Locate the cell with the specified text and output its [x, y] center coordinate. 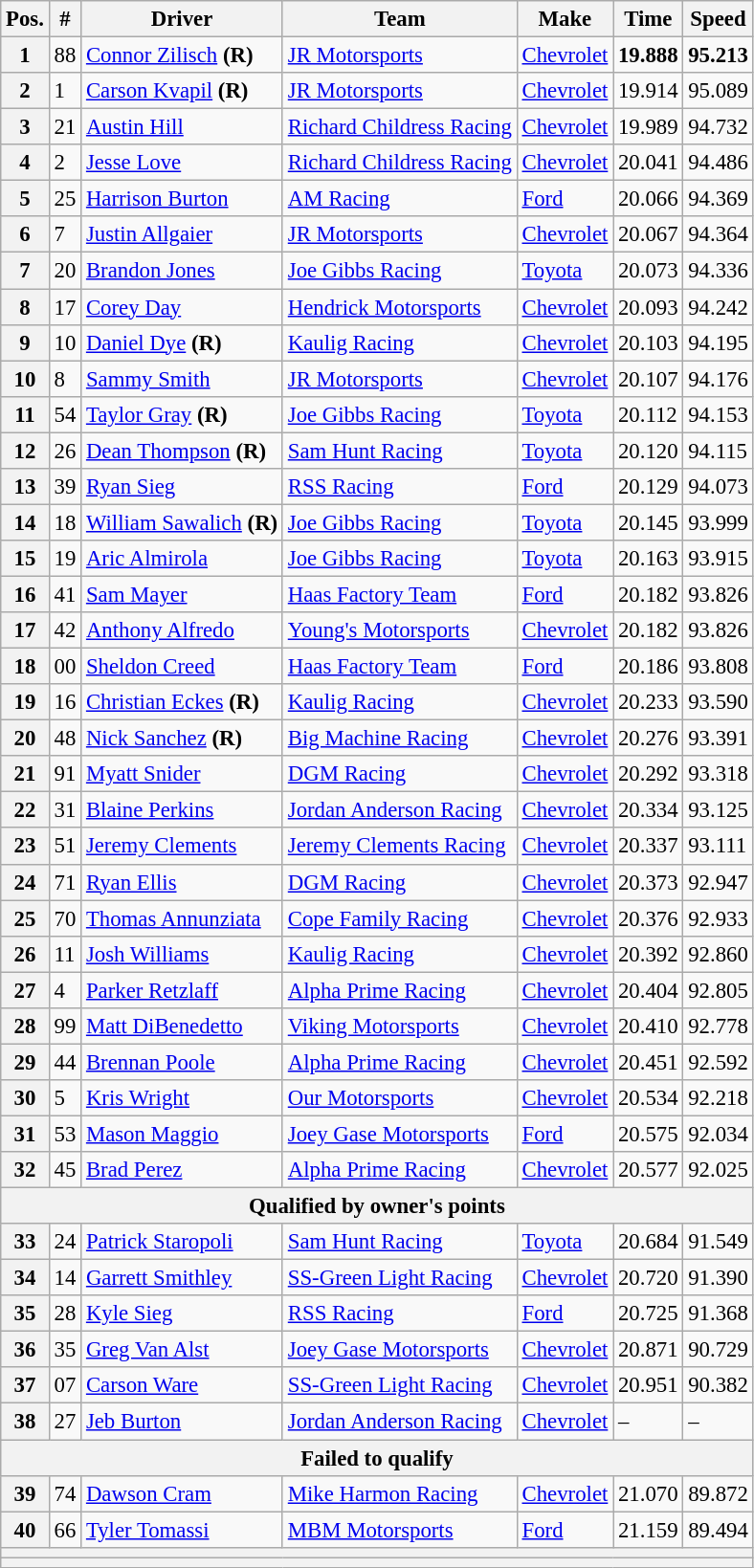
20.720 [649, 1278]
20.534 [649, 1098]
92.778 [718, 1027]
Tyler Tomassi [182, 1530]
92.034 [718, 1134]
Mason Maggio [182, 1134]
20.725 [649, 1314]
MBM Motorsports [400, 1530]
33 [25, 1242]
94.364 [718, 234]
Driver [182, 19]
Anthony Alfredo [182, 630]
38 [25, 1422]
Viking Motorsports [400, 1027]
89.872 [718, 1493]
Justin Allgaier [182, 234]
20.112 [649, 414]
Sheldon Creed [182, 667]
20.129 [649, 487]
3 [25, 127]
37 [25, 1386]
41 [65, 594]
Nick Sanchez (R) [182, 739]
20.163 [649, 559]
94.115 [718, 451]
Kris Wright [182, 1098]
Time [649, 19]
Parker Retzlaff [182, 990]
Our Motorsports [400, 1098]
70 [65, 918]
Jeremy Clements Racing [400, 847]
20.073 [649, 271]
20.577 [649, 1170]
94.195 [718, 342]
Harrison Burton [182, 199]
29 [25, 1062]
20.103 [649, 342]
91.390 [718, 1278]
66 [65, 1530]
20.186 [649, 667]
92.933 [718, 918]
30 [25, 1098]
20.067 [649, 234]
40 [25, 1530]
94.242 [718, 307]
00 [65, 667]
Aric Almirola [182, 559]
94.176 [718, 379]
92.592 [718, 1062]
Dean Thompson (R) [182, 451]
20.276 [649, 739]
20.093 [649, 307]
Carson Ware [182, 1386]
93.915 [718, 559]
20.233 [649, 702]
90.729 [718, 1350]
54 [65, 414]
Team [400, 19]
20.410 [649, 1027]
Brandon Jones [182, 271]
20.575 [649, 1134]
20.041 [649, 163]
20.373 [649, 882]
Daniel Dye (R) [182, 342]
9 [25, 342]
15 [25, 559]
44 [65, 1062]
Garrett Smithley [182, 1278]
19.914 [649, 91]
34 [25, 1278]
12 [25, 451]
94.732 [718, 127]
95.089 [718, 91]
94.073 [718, 487]
71 [65, 882]
Sammy Smith [182, 379]
Pos. [25, 19]
48 [65, 739]
93.125 [718, 810]
32 [25, 1170]
Brennan Poole [182, 1062]
20.871 [649, 1350]
Jesse Love [182, 163]
Ryan Ellis [182, 882]
Connor Zilisch (R) [182, 55]
20.684 [649, 1242]
94.153 [718, 414]
20.292 [649, 774]
Sam Mayer [182, 594]
Corey Day [182, 307]
89.494 [718, 1530]
92.025 [718, 1170]
93.318 [718, 774]
Young's Motorsports [400, 630]
6 [25, 234]
Mike Harmon Racing [400, 1493]
20.145 [649, 522]
92.805 [718, 990]
20.951 [649, 1386]
Thomas Annunziata [182, 918]
Blaine Perkins [182, 810]
42 [65, 630]
88 [65, 55]
Jeremy Clements [182, 847]
20.376 [649, 918]
Kyle Sieg [182, 1314]
# [65, 19]
91.368 [718, 1314]
21.159 [649, 1530]
Christian Eckes (R) [182, 702]
91.549 [718, 1242]
19.989 [649, 127]
Patrick Staropoli [182, 1242]
53 [65, 1134]
93.590 [718, 702]
94.486 [718, 163]
Qualified by owner's points [377, 1206]
Big Machine Racing [400, 739]
93.808 [718, 667]
20.337 [649, 847]
36 [25, 1350]
94.336 [718, 271]
Myatt Snider [182, 774]
90.382 [718, 1386]
Taylor Gray (R) [182, 414]
92.218 [718, 1098]
Ryan Sieg [182, 487]
07 [65, 1386]
21.070 [649, 1493]
Speed [718, 19]
93.999 [718, 522]
93.391 [718, 739]
19.888 [649, 55]
Greg Van Alst [182, 1350]
23 [25, 847]
20.107 [649, 379]
22 [25, 810]
Austin Hill [182, 127]
20.404 [649, 990]
Cope Family Racing [400, 918]
92.947 [718, 882]
51 [65, 847]
Dawson Cram [182, 1493]
William Sawalich (R) [182, 522]
AM Racing [400, 199]
20.120 [649, 451]
20.392 [649, 954]
Josh Williams [182, 954]
Jeb Burton [182, 1422]
99 [65, 1027]
Brad Perez [182, 1170]
13 [25, 487]
91 [65, 774]
Make [565, 19]
Failed to qualify [377, 1458]
94.369 [718, 199]
Matt DiBenedetto [182, 1027]
45 [65, 1170]
92.860 [718, 954]
Hendrick Motorsports [400, 307]
93.111 [718, 847]
20.334 [649, 810]
Carson Kvapil (R) [182, 91]
20.451 [649, 1062]
20.066 [649, 199]
95.213 [718, 55]
74 [65, 1493]
